Detect which cell encompasses the target text, then output its (X, Y) center coordinate. 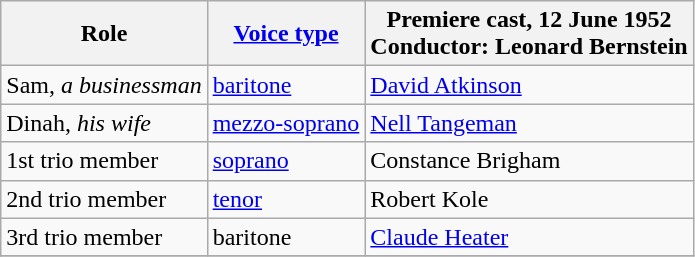
Sam, a businessman (104, 85)
tenor (286, 199)
David Atkinson (529, 85)
3rd trio member (104, 237)
2nd trio member (104, 199)
Claude Heater (529, 237)
Constance Brigham (529, 161)
Premiere cast, 12 June 1952Conductor: Leonard Bernstein (529, 34)
Nell Tangeman (529, 123)
mezzo-soprano (286, 123)
Role (104, 34)
Voice type (286, 34)
1st trio member (104, 161)
Robert Kole (529, 199)
Dinah, his wife (104, 123)
soprano (286, 161)
